Provide the [X, Y] coordinate of the cell's center where the given text is located.  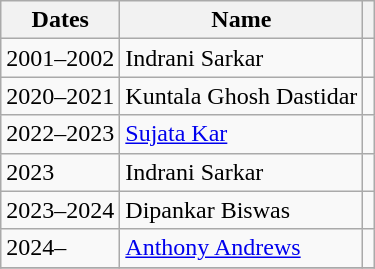
2001–2002 [60, 58]
2023 [60, 172]
Name [242, 20]
2024– [60, 248]
Sujata Kar [242, 134]
2020–2021 [60, 96]
2023–2024 [60, 210]
Kuntala Ghosh Dastidar [242, 96]
Anthony Andrews [242, 248]
Dates [60, 20]
Dipankar Biswas [242, 210]
2022–2023 [60, 134]
